Output the [x, y] coordinate of the center of the cell containing the given text.  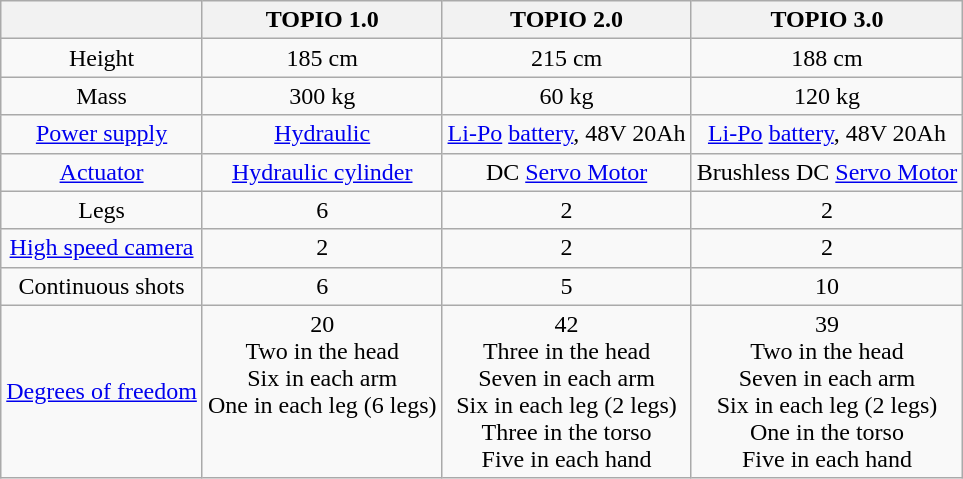
Power supply [102, 134]
DC Servo Motor [566, 172]
Hydraulic [322, 134]
Legs [102, 210]
120 kg [827, 96]
Brushless DC Servo Motor [827, 172]
5 [566, 286]
TOPIO 2.0 [566, 20]
Actuator [102, 172]
185 cm [322, 58]
60 kg [566, 96]
42 Three in the head Seven in each arm Six in each leg (2 legs) Three in the torso Five in each hand [566, 392]
Hydraulic cylinder [322, 172]
39 Two in the head Seven in each arm Six in each leg (2 legs) One in the torso Five in each hand [827, 392]
Continuous shots [102, 286]
Mass [102, 96]
215 cm [566, 58]
TOPIO 3.0 [827, 20]
20 Two in the head Six in each arm One in each leg (6 legs) [322, 392]
TOPIO 1.0 [322, 20]
300 kg [322, 96]
188 cm [827, 58]
High speed camera [102, 248]
10 [827, 286]
Height [102, 58]
Degrees of freedom [102, 392]
